Pinpoint the cell where the given text exists, returning its [X, Y] midpoint coordinate. 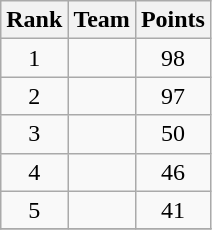
4 [34, 172]
46 [172, 172]
Team [102, 20]
2 [34, 96]
Rank [34, 20]
1 [34, 58]
5 [34, 210]
97 [172, 96]
50 [172, 134]
98 [172, 58]
Points [172, 20]
3 [34, 134]
41 [172, 210]
